Search for the cell housing the specified text and yield its [x, y] center coordinate. 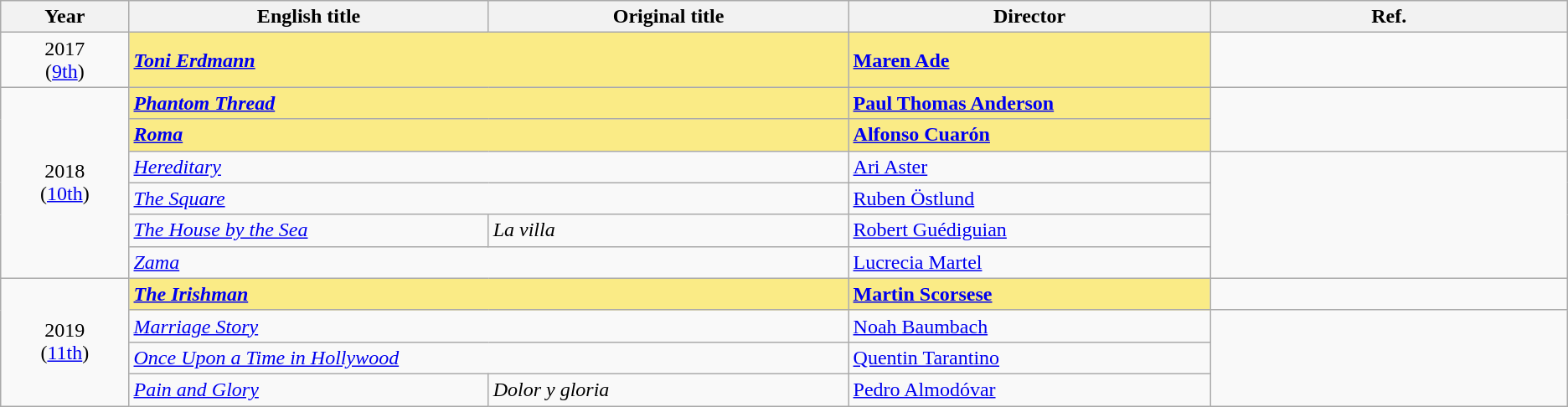
Hereditary [489, 167]
Year [65, 17]
2018(10th) [65, 183]
Alfonso Cuarón [1029, 135]
The House by the Sea [308, 230]
Phantom Thread [489, 103]
Ruben Östlund [1029, 198]
Zama [489, 262]
La villa [668, 230]
Original title [668, 17]
Director [1029, 17]
Roma [489, 135]
Martin Scorsese [1029, 294]
Ref. [1389, 17]
Quentin Tarantino [1029, 358]
Maren Ade [1029, 60]
2019(11th) [65, 342]
The Square [489, 198]
Pain and Glory [308, 389]
2017(9th) [65, 60]
Lucrecia Martel [1029, 262]
Paul Thomas Anderson [1029, 103]
The Irishman [489, 294]
Toni Erdmann [489, 60]
Once Upon a Time in Hollywood [489, 358]
Dolor y gloria [668, 389]
Pedro Almodóvar [1029, 389]
Noah Baumbach [1029, 326]
Robert Guédiguian [1029, 230]
Ari Aster [1029, 167]
English title [308, 17]
Marriage Story [489, 326]
